Return the (x, y) coordinate for the center point of the cell that contains the specified text.  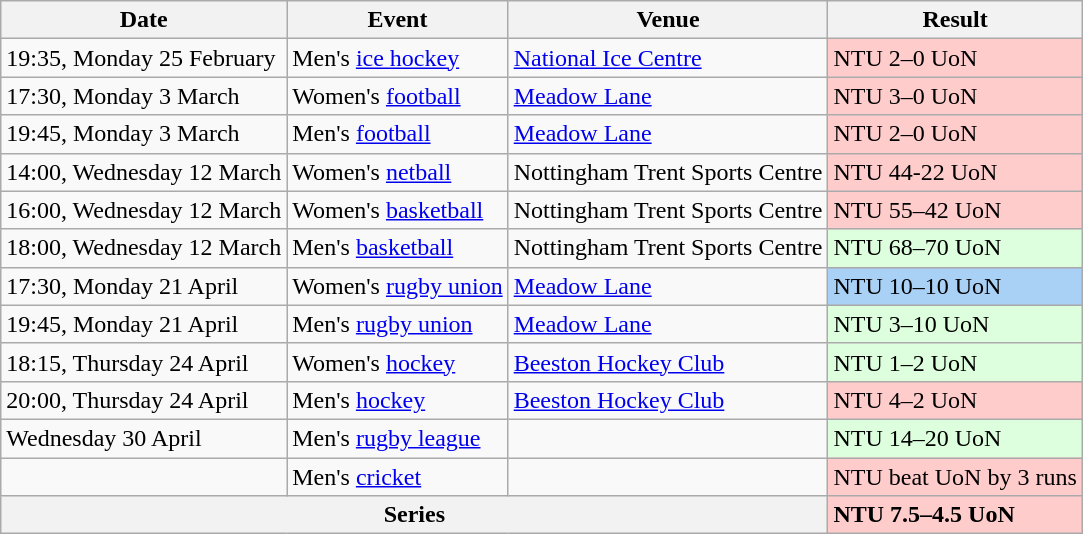
NTU 14–20 UoN (955, 438)
Men's ice hockey (398, 58)
NTU 55–42 UoN (955, 210)
Series (414, 515)
NTU 44-22 UoN (955, 172)
NTU 4–2 UoN (955, 400)
Men's rugby league (398, 438)
Men's football (398, 134)
NTU beat UoN by 3 runs (955, 477)
NTU 3–10 UoN (955, 324)
16:00, Wednesday 12 March (144, 210)
Date (144, 20)
Women's football (398, 96)
Women's basketball (398, 210)
Men's cricket (398, 477)
NTU 10–10 UoN (955, 286)
NTU 68–70 UoN (955, 248)
Women's rugby union (398, 286)
Result (955, 20)
Men's basketball (398, 248)
NTU 1–2 UoN (955, 362)
NTU 3–0 UoN (955, 96)
NTU 7.5–4.5 UoN (955, 515)
Men's rugby union (398, 324)
17:30, Monday 3 March (144, 96)
Women's hockey (398, 362)
18:15, Thursday 24 April (144, 362)
Women's netball (398, 172)
18:00, Wednesday 12 March (144, 248)
19:35, Monday 25 February (144, 58)
Event (398, 20)
19:45, Monday 3 March (144, 134)
National Ice Centre (668, 58)
14:00, Wednesday 12 March (144, 172)
Wednesday 30 April (144, 438)
20:00, Thursday 24 April (144, 400)
Men's hockey (398, 400)
Venue (668, 20)
19:45, Monday 21 April (144, 324)
17:30, Monday 21 April (144, 286)
